Detect which cell encompasses the target text, then output its (x, y) center coordinate. 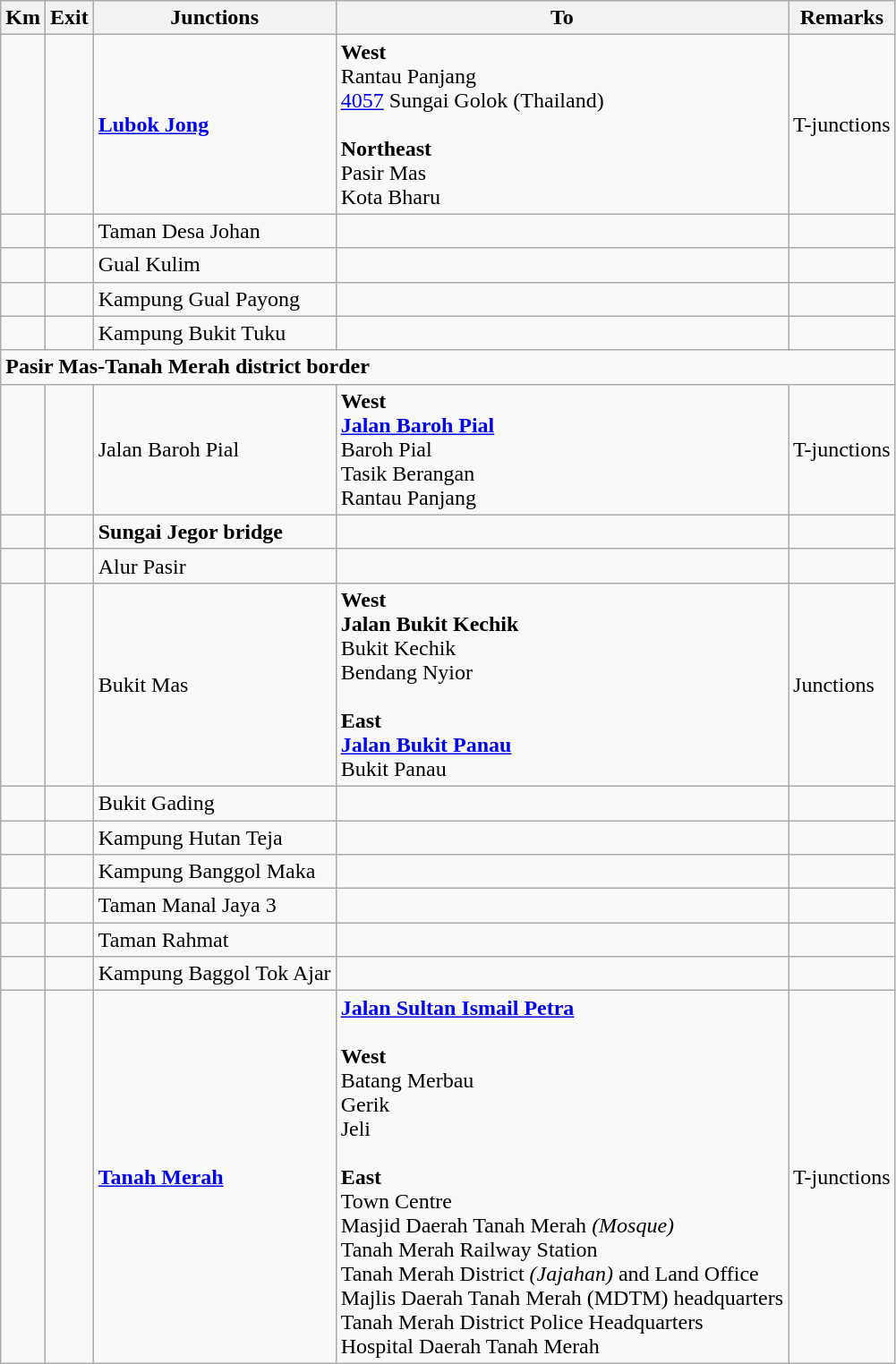
Kampung Hutan Teja (215, 837)
Taman Desa Johan (215, 231)
Kampung Gual Payong (215, 299)
Taman Rahmat (215, 940)
Kampung Banggol Maka (215, 872)
Bukit Gading (215, 803)
Alur Pasir (215, 566)
Remarks (842, 18)
Lubok Jong (215, 124)
WestJalan Bukit KechikBukit KechikBendang NyiorEast Jalan Bukit PanauBukit Panau (562, 684)
Tanah Merah (215, 1177)
Exit (69, 18)
Pasir Mas-Tanah Merah district border (448, 367)
West Jalan Baroh PialBaroh PialTasik BeranganRantau Panjang (562, 449)
Jalan Baroh Pial (215, 449)
Kampung Baggol Tok Ajar (215, 974)
Sungai Jegor bridge (215, 532)
Kampung Bukit Tuku (215, 333)
Bukit Mas (215, 684)
Gual Kulim (215, 265)
Km (23, 18)
Taman Manal Jaya 3 (215, 906)
West Rantau Panjang4057 Sungai Golok (Thailand)Northeast Pasir Mas Kota Bharu (562, 124)
To (562, 18)
